Scan for the cell matching the given text and deliver its [x, y] coordinate at center. 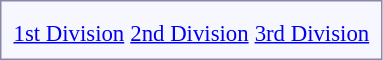
2nd Division [190, 33]
1st Division [69, 33]
3rd Division [312, 33]
